Determine the [X, Y] coordinate at the center of the cell enclosing the given text.  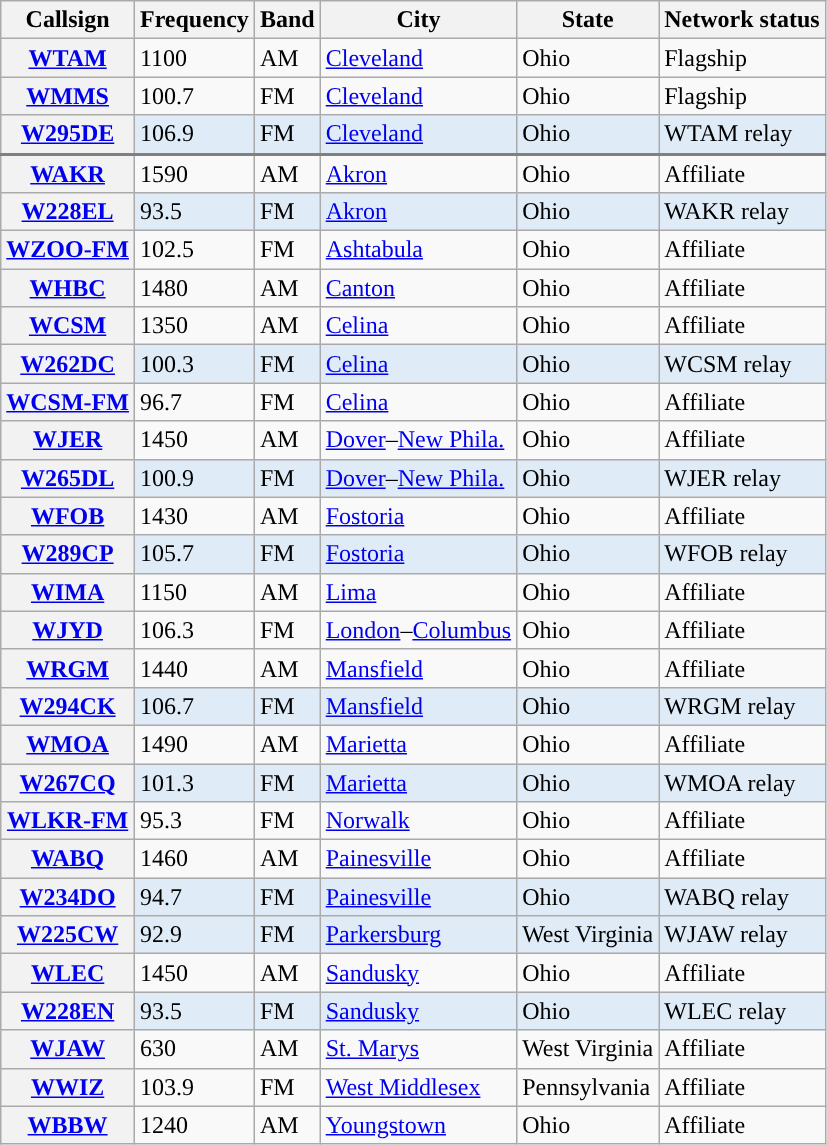
Pennsylvania [588, 1087]
100.7 [194, 96]
WTAM [68, 58]
1150 [194, 592]
WJAW relay [742, 935]
WCSM-FM [68, 402]
630 [194, 1049]
WTAM relay [742, 134]
Canton [418, 288]
Network status [742, 20]
102.5 [194, 250]
State [588, 20]
103.9 [194, 1087]
W267CQ [68, 783]
Parkersburg [418, 935]
London–Columbus [418, 630]
100.9 [194, 478]
95.3 [194, 821]
Youngstown [418, 1125]
W234DO [68, 897]
1440 [194, 668]
1460 [194, 859]
94.7 [194, 897]
W225CW [68, 935]
St. Marys [418, 1049]
WAKR [68, 174]
WMMS [68, 96]
100.3 [194, 364]
WLKR-FM [68, 821]
1350 [194, 326]
Lima [418, 592]
WIMA [68, 592]
WRGM [68, 668]
WCSM [68, 326]
WABQ [68, 859]
WWIZ [68, 1087]
Ashtabula [418, 250]
WFOB relay [742, 554]
Frequency [194, 20]
92.9 [194, 935]
W228EN [68, 1011]
1480 [194, 288]
96.7 [194, 402]
105.7 [194, 554]
WJER [68, 440]
W289CP [68, 554]
WCSM relay [742, 364]
West Middlesex [418, 1087]
1240 [194, 1125]
WJYD [68, 630]
WLEC relay [742, 1011]
106.7 [194, 706]
WABQ relay [742, 897]
W262DC [68, 364]
Band [287, 20]
WFOB [68, 516]
W294CK [68, 706]
WJER relay [742, 478]
WZOO-FM [68, 250]
1590 [194, 174]
1430 [194, 516]
W228EL [68, 212]
WMOA [68, 744]
WMOA relay [742, 783]
W265DL [68, 478]
106.9 [194, 134]
Callsign [68, 20]
WJAW [68, 1049]
W295DE [68, 134]
WLEC [68, 973]
Norwalk [418, 821]
WBBW [68, 1125]
WAKR relay [742, 212]
City [418, 20]
106.3 [194, 630]
101.3 [194, 783]
1490 [194, 744]
1100 [194, 58]
WHBC [68, 288]
WRGM relay [742, 706]
